Determine the [x, y] coordinate at the center of the cell enclosing the given text.  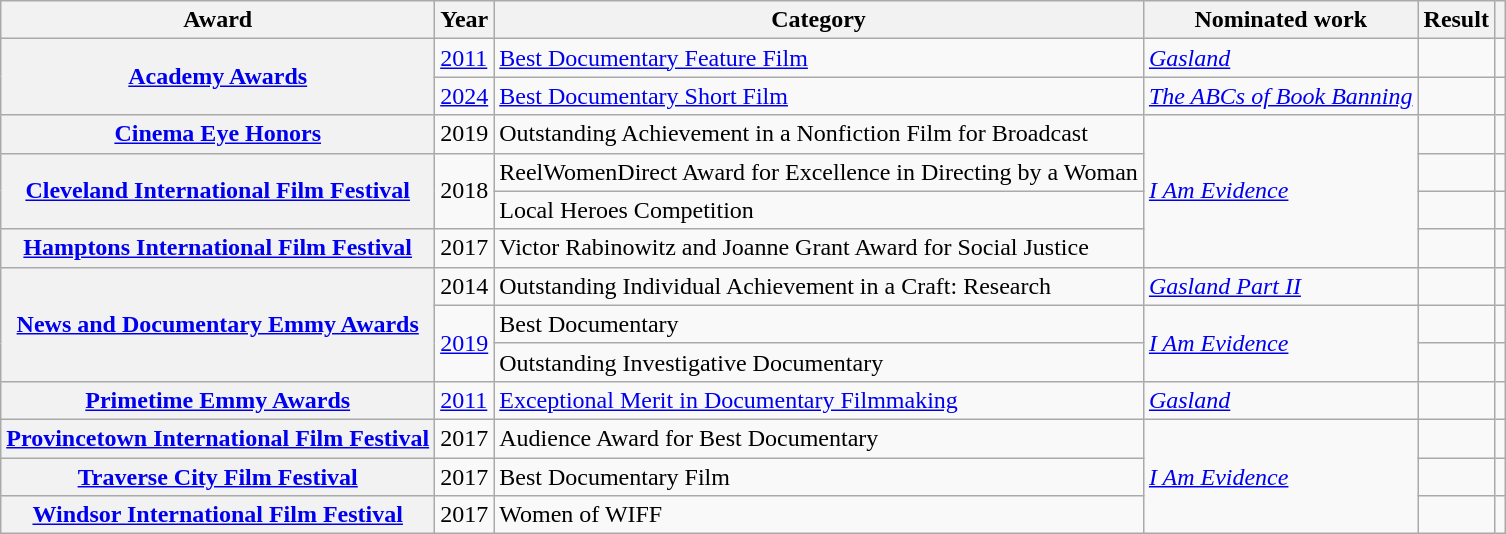
Outstanding Individual Achievement in a Craft: Research [819, 286]
Best Documentary [819, 324]
Victor Rabinowitz and Joanne Grant Award for Social Justice [819, 248]
Best Documentary Short Film [819, 96]
Year [464, 20]
Cinema Eye Honors [218, 134]
Outstanding Investigative Documentary [819, 362]
Traverse City Film Festival [218, 477]
Award [218, 20]
Best Documentary Feature Film [819, 58]
Category [819, 20]
Outstanding Achievement in a Nonfiction Film for Broadcast [819, 134]
ReelWomenDirect Award for Excellence in Directing by a Woman [819, 172]
News and Documentary Emmy Awards [218, 324]
Cleveland International Film Festival [218, 191]
Nominated work [1280, 20]
Best Documentary Film [819, 477]
Women of WIFF [819, 515]
Gasland Part II [1280, 286]
Primetime Emmy Awards [218, 400]
The ABCs of Book Banning [1280, 96]
2014 [464, 286]
Hamptons International Film Festival [218, 248]
Local Heroes Competition [819, 210]
2024 [464, 96]
Exceptional Merit in Documentary Filmmaking [819, 400]
Result [1456, 20]
Provincetown International Film Festival [218, 438]
Academy Awards [218, 77]
Windsor International Film Festival [218, 515]
2018 [464, 191]
Audience Award for Best Documentary [819, 438]
